Return the (x, y) coordinate for the center point of the cell that contains the specified text.  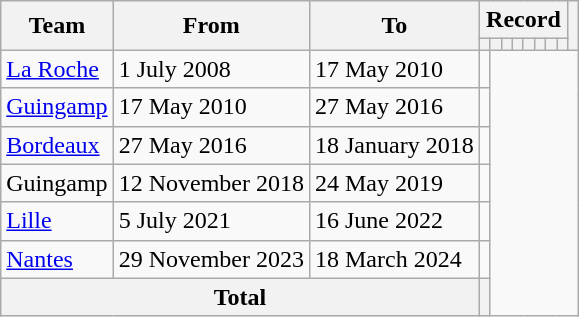
From (211, 26)
16 June 2022 (394, 221)
5 July 2021 (211, 221)
Total (240, 297)
Nantes (57, 259)
Record (523, 20)
18 March 2024 (394, 259)
Lille (57, 221)
29 November 2023 (211, 259)
La Roche (57, 69)
12 November 2018 (211, 183)
Bordeaux (57, 145)
Team (57, 26)
1 July 2008 (211, 69)
24 May 2019 (394, 183)
To (394, 26)
18 January 2018 (394, 145)
